Search for the cell housing the specified text and yield its (x, y) center coordinate. 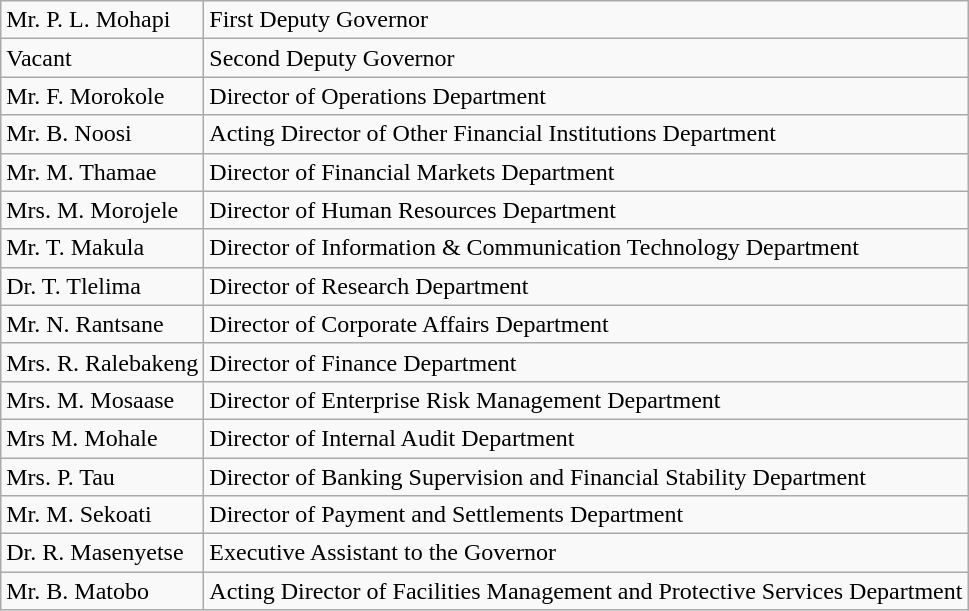
Mrs. R. Ralebakeng (102, 362)
Mr. N. Rantsane (102, 324)
Mr. F. Morokole (102, 96)
Mr. B. Matobo (102, 591)
Dr. T. Tlelima (102, 286)
Mr. M. Sekoati (102, 515)
Director of Enterprise Risk Management Department (586, 400)
Mrs M. Mohale (102, 438)
Executive Assistant to the Governor (586, 553)
Director of Research Department (586, 286)
Second Deputy Governor (586, 58)
Mrs. M. Morojele (102, 210)
Mr. B. Noosi (102, 134)
Director of Internal Audit Department (586, 438)
Director of Information & Communication Technology Department (586, 248)
Director of Banking Supervision and Financial Stability Department (586, 477)
Mrs. M. Mosaase (102, 400)
Mr. T. Makula (102, 248)
Director of Corporate Affairs Department (586, 324)
Director of Human Resources Department (586, 210)
Director of Operations Department (586, 96)
Mr. M. Thamae (102, 172)
Mrs. P. Tau (102, 477)
Director of Finance Department (586, 362)
Director of Payment and Settlements Department (586, 515)
Mr. P. L. Mohapi (102, 20)
Acting Director of Facilities Management and Protective Services Department (586, 591)
First Deputy Governor (586, 20)
Director of Financial Markets Department (586, 172)
Vacant (102, 58)
Dr. R. Masenyetse (102, 553)
Acting Director of Other Financial Institutions Department (586, 134)
